For the text-containing cell, return its midpoint in [X, Y] coordinate format. 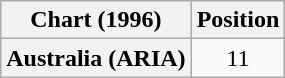
11 [238, 58]
Position [238, 20]
Chart (1996) [96, 20]
Australia (ARIA) [96, 58]
